Return the [x, y] coordinate for the center point of the cell that contains the specified text.  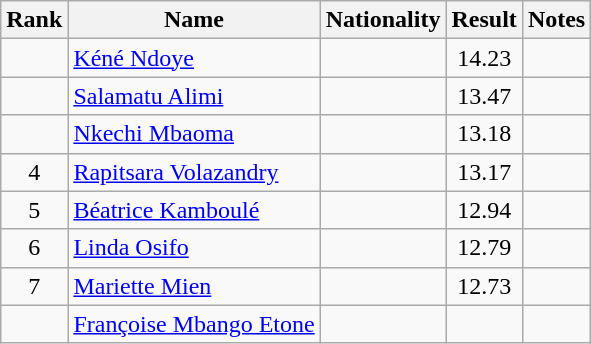
Name [194, 20]
12.79 [484, 248]
Salamatu Alimi [194, 96]
Linda Osifo [194, 248]
12.94 [484, 210]
13.47 [484, 96]
Result [484, 20]
12.73 [484, 286]
Nkechi Mbaoma [194, 134]
6 [34, 248]
4 [34, 172]
14.23 [484, 58]
13.18 [484, 134]
13.17 [484, 172]
Rapitsara Volazandry [194, 172]
Françoise Mbango Etone [194, 324]
5 [34, 210]
7 [34, 286]
Notes [556, 20]
Mariette Mien [194, 286]
Kéné Ndoye [194, 58]
Rank [34, 20]
Nationality [383, 20]
Béatrice Kamboulé [194, 210]
